Extract the [x, y] coordinate from the center of the cell holding the provided text.  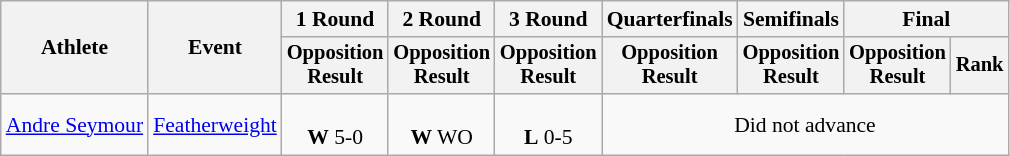
Quarterfinals [670, 19]
Event [215, 48]
Did not advance [806, 124]
Andre Seymour [74, 124]
1 Round [336, 19]
W 5-0 [336, 124]
Athlete [74, 48]
2 Round [442, 19]
Final [926, 19]
W WO [442, 124]
Semifinals [792, 19]
3 Round [548, 19]
Featherweight [215, 124]
L 0-5 [548, 124]
Rank [980, 66]
